Provide the [x, y] coordinate of the cell's center where the given text is located.  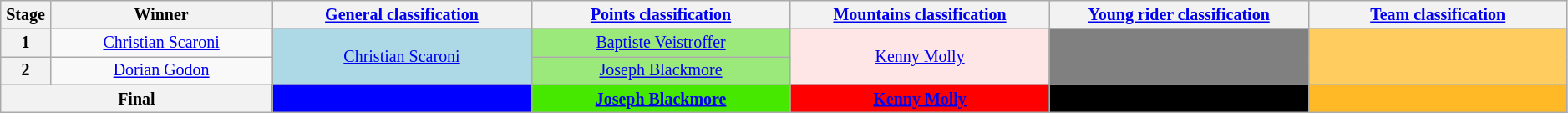
Winner [161, 15]
2 [26, 70]
1 [26, 44]
Dorian Godon [161, 70]
Young rider classification [1179, 15]
Final [137, 99]
Points classification [661, 15]
General classification [402, 15]
Mountains classification [920, 15]
Baptiste Veistroffer [661, 44]
Stage [26, 15]
Team classification [1438, 15]
